Output the [x, y] coordinate of the center of the cell containing the given text.  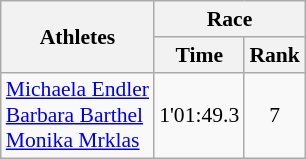
Athletes [78, 36]
Time [199, 55]
Michaela EndlerBarbara BarthelMonika Mrklas [78, 116]
1'01:49.3 [199, 116]
Race [230, 19]
Rank [274, 55]
7 [274, 116]
